From the cell containing the given text, extract its center point as (x, y) coordinate. 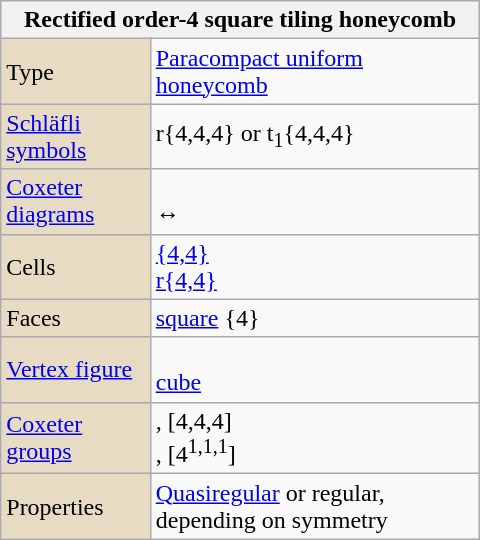
Cells (76, 266)
Coxeter diagrams (76, 202)
Properties (76, 506)
square {4} (314, 318)
{4,4} r{4,4} (314, 266)
cube (314, 370)
Vertex figure (76, 370)
Quasiregular or regular, depending on symmetry (314, 506)
Paracompact uniform honeycomb (314, 72)
Coxeter groups (76, 438)
r{4,4,4} or t1{4,4,4} (314, 136)
Schläfli symbols (76, 136)
↔ (314, 202)
Faces (76, 318)
, [4,4,4], [41,1,1] (314, 438)
Type (76, 72)
Rectified order-4 square tiling honeycomb (240, 20)
